Output the (X, Y) coordinate of the center of the cell containing the given text.  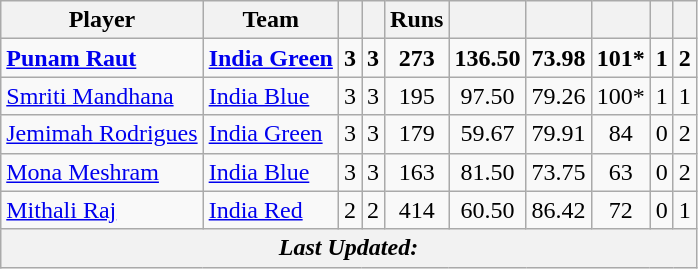
Mithali Raj (102, 210)
Player (102, 20)
Team (270, 20)
84 (620, 134)
Smriti Mandhana (102, 96)
Mona Meshram (102, 172)
79.91 (558, 134)
Jemimah Rodrigues (102, 134)
India Red (270, 210)
136.50 (488, 58)
73.98 (558, 58)
414 (417, 210)
63 (620, 172)
72 (620, 210)
81.50 (488, 172)
79.26 (558, 96)
179 (417, 134)
Runs (417, 20)
163 (417, 172)
86.42 (558, 210)
273 (417, 58)
Punam Raut (102, 58)
100* (620, 96)
60.50 (488, 210)
195 (417, 96)
97.50 (488, 96)
Last Updated: (349, 248)
101* (620, 58)
73.75 (558, 172)
59.67 (488, 134)
